Extract the (x, y) coordinate from the center of the cell holding the provided text.  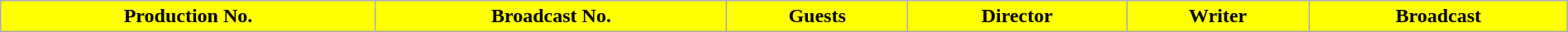
Writer (1217, 16)
Broadcast (1438, 16)
Production No. (189, 16)
Director (1017, 16)
Broadcast No. (551, 16)
Guests (817, 16)
